Detect which cell encompasses the target text, then output its [X, Y] center coordinate. 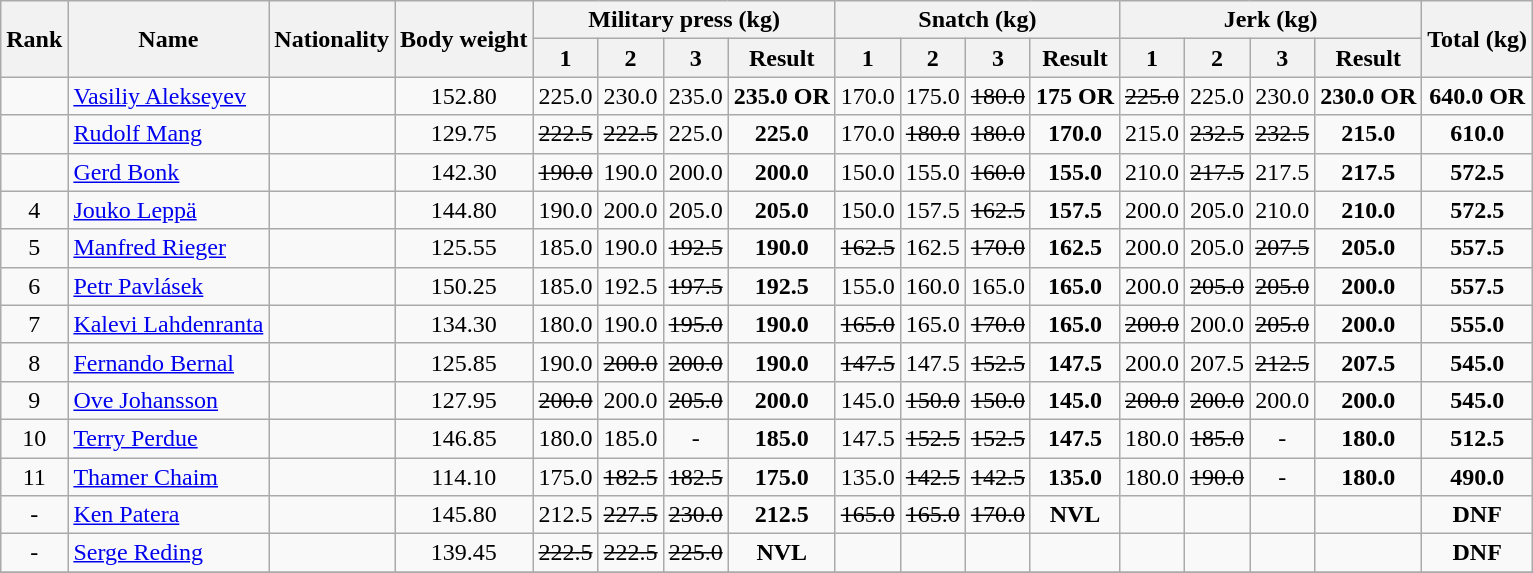
145.80 [464, 515]
11 [34, 477]
150.25 [464, 286]
152.80 [464, 96]
Ove Johansson [168, 400]
Kalevi Lahdenranta [168, 324]
227.5 [630, 515]
610.0 [1478, 134]
4 [34, 210]
139.45 [464, 553]
Fernando Bernal [168, 362]
114.10 [464, 477]
Gerd Bonk [168, 172]
Thamer Chaim [168, 477]
230.0 OR [1368, 96]
Name [168, 39]
Jouko Leppä [168, 210]
5 [34, 248]
Vasiliy Alekseyev [168, 96]
555.0 [1478, 324]
Rank [34, 39]
Total (kg) [1478, 39]
Terry Perdue [168, 438]
195.0 [696, 324]
235.0 OR [782, 96]
9 [34, 400]
Body weight [464, 39]
Rudolf Mang [168, 134]
197.5 [696, 286]
235.0 [696, 96]
Petr Pavlásek [168, 286]
175 OR [1074, 96]
Jerk (kg) [1270, 20]
Military press (kg) [684, 20]
142.30 [464, 172]
127.95 [464, 400]
125.85 [464, 362]
8 [34, 362]
Manfred Rieger [168, 248]
Nationality [332, 39]
Snatch (kg) [977, 20]
512.5 [1478, 438]
134.30 [464, 324]
144.80 [464, 210]
10 [34, 438]
6 [34, 286]
Ken Patera [168, 515]
125.55 [464, 248]
146.85 [464, 438]
640.0 OR [1478, 96]
490.0 [1478, 477]
129.75 [464, 134]
7 [34, 324]
Serge Reding [168, 553]
